Determine the (x, y) coordinate at the center of the cell enclosing the given text.  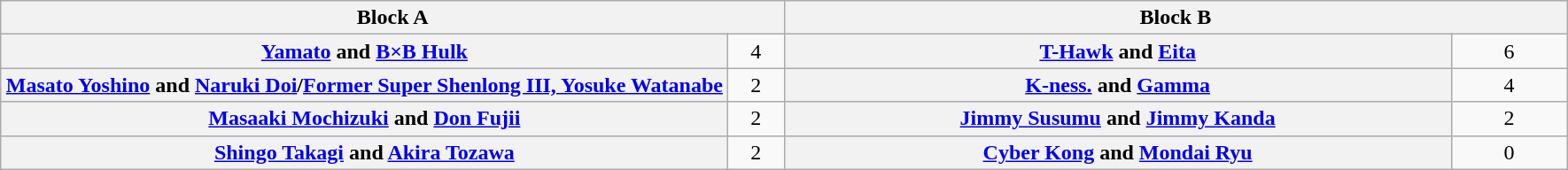
6 (1509, 51)
Jimmy Susumu and Jimmy Kanda (1118, 119)
Block B (1176, 18)
Cyber Kong and Mondai Ryu (1118, 152)
Masaaki Mochizuki and Don Fujii (364, 119)
Shingo Takagi and Akira Tozawa (364, 152)
Block A (392, 18)
0 (1509, 152)
Yamato and B×B Hulk (364, 51)
K-ness. and Gamma (1118, 85)
T-Hawk and Eita (1118, 51)
Masato Yoshino and Naruki Doi/Former Super Shenlong III, Yosuke Watanabe (364, 85)
